Return (X, Y) of the center of cell containing provided text 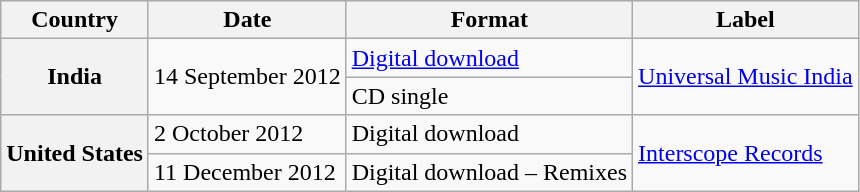
Date (247, 20)
Format (489, 20)
Digital download – Remixes (489, 172)
Interscope Records (746, 153)
14 September 2012 (247, 77)
Country (75, 20)
India (75, 77)
United States (75, 153)
2 October 2012 (247, 134)
Label (746, 20)
Universal Music India (746, 77)
11 December 2012 (247, 172)
CD single (489, 96)
